Pinpoint the cell where the given text exists, returning its (x, y) midpoint coordinate. 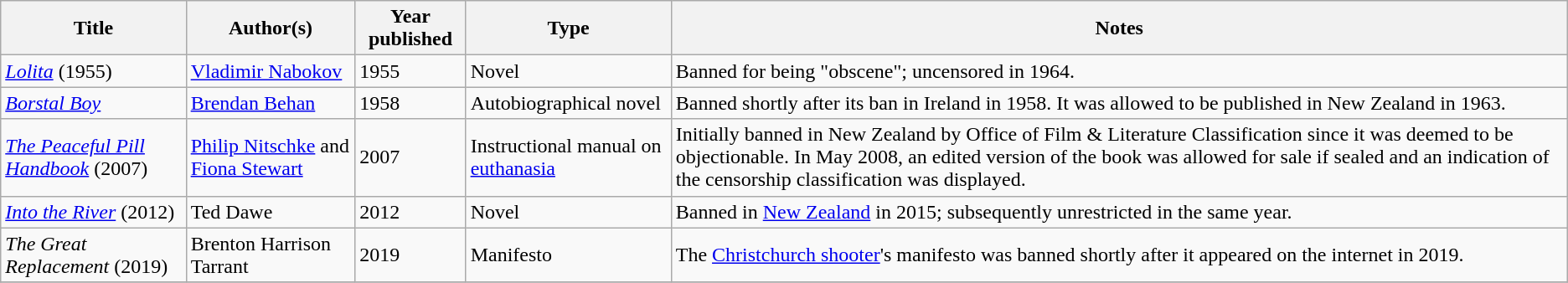
Title (94, 28)
Brenton Harrison Tarrant (271, 255)
Notes (1119, 28)
The Peaceful Pill Handbook (2007) (94, 157)
1958 (410, 103)
Type (568, 28)
2019 (410, 255)
Banned shortly after its ban in Ireland in 1958. It was allowed to be published in New Zealand in 1963. (1119, 103)
The Christchurch shooter's manifesto was banned shortly after it appeared on the internet in 2019. (1119, 255)
Brendan Behan (271, 103)
Philip Nitschke and Fiona Stewart (271, 157)
Instructional manual on euthanasia (568, 157)
1955 (410, 71)
Banned for being "obscene"; uncensored in 1964. (1119, 71)
Year published (410, 28)
2007 (410, 157)
Autobiographical novel (568, 103)
Author(s) (271, 28)
2012 (410, 212)
Into the River (2012) (94, 212)
Banned in New Zealand in 2015; subsequently unrestricted in the same year. (1119, 212)
Vladimir Nabokov (271, 71)
The Great Replacement (2019) (94, 255)
Lolita (1955) (94, 71)
Ted Dawe (271, 212)
Borstal Boy (94, 103)
Manifesto (568, 255)
